Determine the [X, Y] coordinate at the center of the cell enclosing the given text.  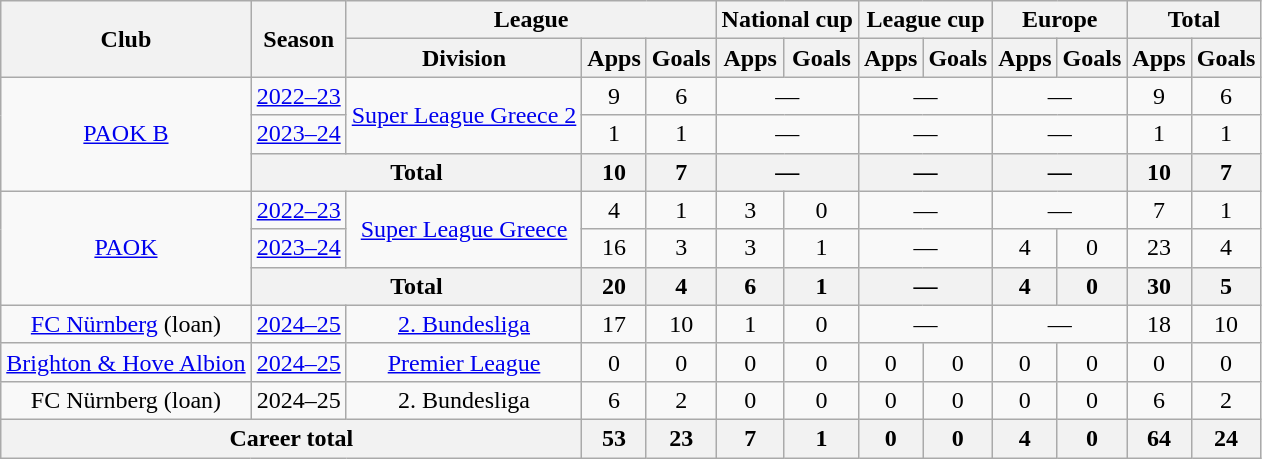
5 [1226, 286]
24 [1226, 438]
53 [614, 438]
16 [614, 248]
Career total [292, 438]
17 [614, 324]
League [531, 20]
Super League Greece [464, 229]
Club [126, 39]
Europe [1060, 20]
Super League Greece 2 [464, 115]
Division [464, 58]
20 [614, 286]
64 [1159, 438]
Premier League [464, 362]
Season [298, 39]
National cup [787, 20]
PAOK B [126, 134]
PAOK [126, 248]
League cup [925, 20]
18 [1159, 324]
Brighton & Hove Albion [126, 362]
30 [1159, 286]
